Capture the cell that displays the provided text and extract its [x, y] central coordinate. 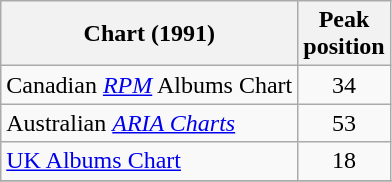
UK Albums Chart [150, 161]
Australian ARIA Charts [150, 123]
Peakposition [344, 34]
34 [344, 85]
Chart (1991) [150, 34]
18 [344, 161]
Canadian RPM Albums Chart [150, 85]
53 [344, 123]
